Extract the (x, y) coordinate from the center of the cell holding the provided text.  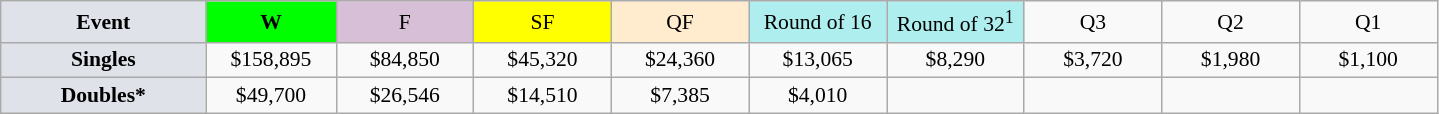
$1,100 (1368, 60)
Singles (104, 60)
$13,065 (818, 60)
QF (680, 22)
$3,720 (1093, 60)
$49,700 (271, 96)
$158,895 (271, 60)
$14,510 (543, 96)
SF (543, 22)
$26,546 (405, 96)
Event (104, 22)
Round of 16 (818, 22)
F (405, 22)
$45,320 (543, 60)
Q1 (1368, 22)
$7,385 (680, 96)
$1,980 (1231, 60)
Round of 321 (955, 22)
$8,290 (955, 60)
$4,010 (818, 96)
Q3 (1093, 22)
$24,360 (680, 60)
$84,850 (405, 60)
Q2 (1231, 22)
W (271, 22)
Doubles* (104, 96)
